Provide the [X, Y] coordinate of the cell's center where the given text is located.  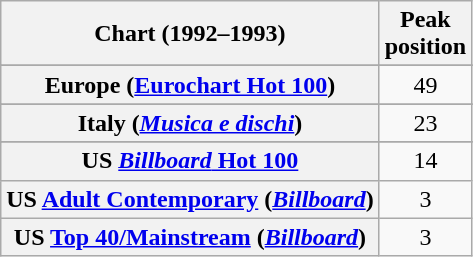
Italy (Musica e dischi) [190, 123]
US Adult Contemporary (Billboard) [190, 199]
US Top 40/Mainstream (Billboard) [190, 237]
US Billboard Hot 100 [190, 161]
Chart (1992–1993) [190, 34]
49 [425, 85]
14 [425, 161]
Europe (Eurochart Hot 100) [190, 85]
23 [425, 123]
Peakposition [425, 34]
